Detect which cell encompasses the target text, then output its [X, Y] center coordinate. 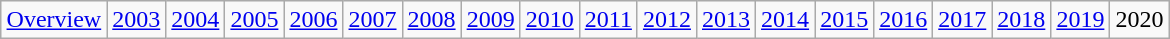
2011 [608, 20]
2017 [962, 20]
2009 [490, 20]
2007 [372, 20]
2014 [786, 20]
2019 [1080, 20]
2020 [1140, 20]
2015 [844, 20]
2012 [666, 20]
2010 [550, 20]
2018 [1022, 20]
Overview [54, 20]
2016 [904, 20]
2013 [726, 20]
2006 [314, 20]
2008 [432, 20]
2004 [196, 20]
2003 [136, 20]
2005 [254, 20]
